Output the (x, y) coordinate of the center of the cell containing the given text.  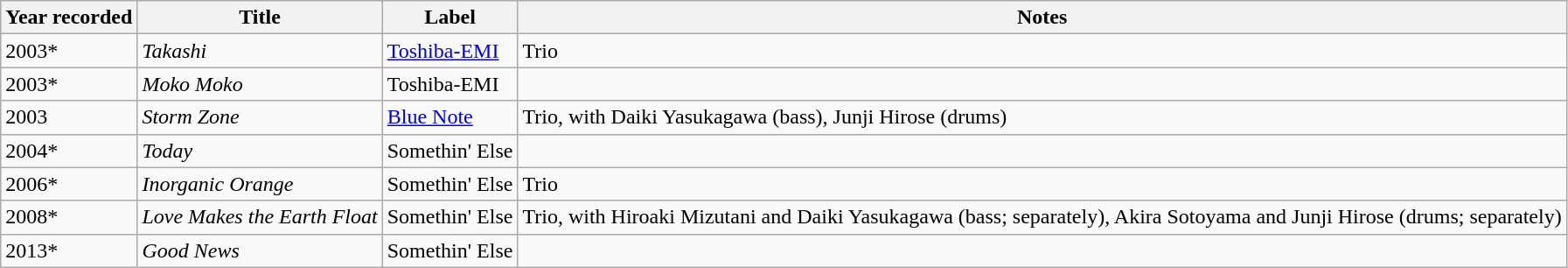
2003 (69, 117)
Title (260, 18)
Blue Note (449, 117)
Storm Zone (260, 117)
Today (260, 151)
Trio, with Hiroaki Mizutani and Daiki Yasukagawa (bass; separately), Akira Sotoyama and Junji Hirose (drums; separately) (1042, 217)
2013* (69, 250)
Love Makes the Earth Float (260, 217)
Label (449, 18)
Moko Moko (260, 84)
Good News (260, 250)
Inorganic Orange (260, 184)
2006* (69, 184)
2008* (69, 217)
Year recorded (69, 18)
Trio, with Daiki Yasukagawa (bass), Junji Hirose (drums) (1042, 117)
2004* (69, 151)
Notes (1042, 18)
Takashi (260, 51)
